Capture the cell that displays the provided text and extract its (x, y) central coordinate. 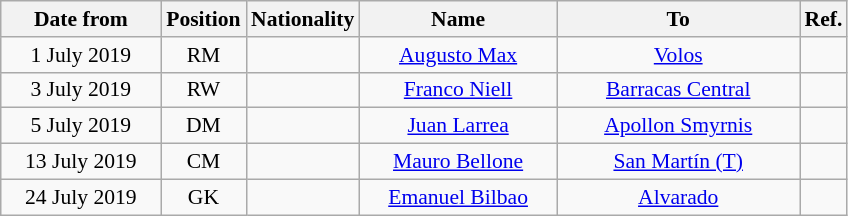
Name (458, 19)
1 July 2019 (81, 55)
Date from (81, 19)
RM (204, 55)
24 July 2019 (81, 197)
Franco Niell (458, 90)
Ref. (824, 19)
CM (204, 162)
Juan Larrea (458, 126)
13 July 2019 (81, 162)
Alvarado (678, 197)
Emanuel Bilbao (458, 197)
San Martín (T) (678, 162)
GK (204, 197)
DM (204, 126)
Volos (678, 55)
Apollon Smyrnis (678, 126)
Augusto Max (458, 55)
5 July 2019 (81, 126)
Mauro Bellone (458, 162)
RW (204, 90)
Nationality (302, 19)
Position (204, 19)
To (678, 19)
3 July 2019 (81, 90)
Barracas Central (678, 90)
